Determine the [x, y] coordinate at the center of the cell enclosing the given text.  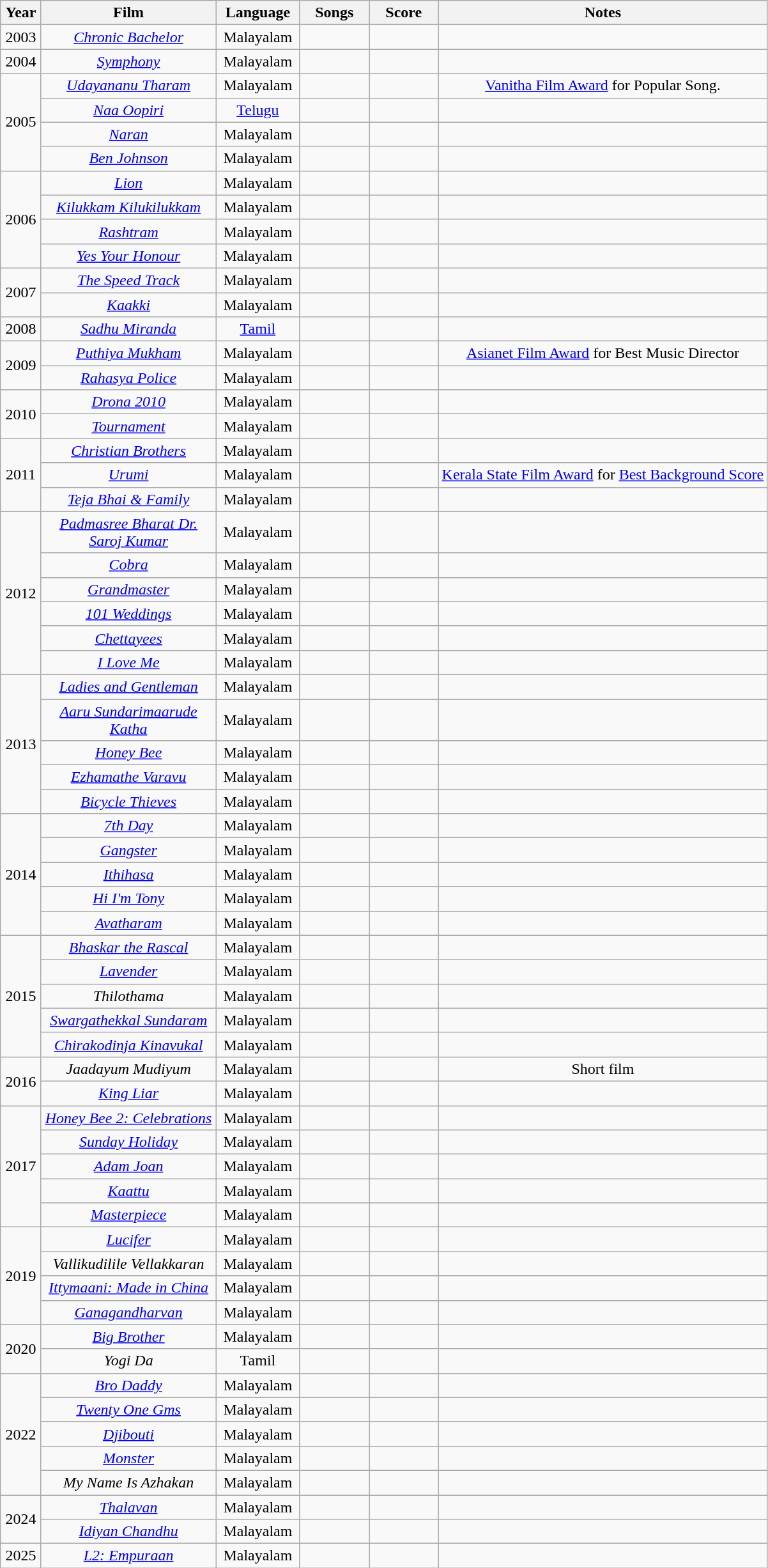
2014 [21, 874]
Naa Oopiri [128, 110]
Bhaskar the Rascal [128, 947]
Telugu [258, 110]
Symphony [128, 61]
2007 [21, 292]
Lucifer [128, 1239]
Rahasya Police [128, 378]
Kaakki [128, 305]
Asianet Film Award for Best Music Director [603, 353]
Kilukkam Kilukilukkam [128, 207]
Puthiya Mukham [128, 353]
Year [21, 13]
Chettayees [128, 638]
Avatharam [128, 923]
Ganagandharvan [128, 1312]
2005 [21, 122]
2011 [21, 475]
Lion [128, 183]
Djibouti [128, 1434]
Yogi Da [128, 1361]
Bro Daddy [128, 1385]
2015 [21, 996]
7th Day [128, 826]
2012 [21, 593]
2009 [21, 366]
2017 [21, 1167]
Christian Brothers [128, 451]
King Liar [128, 1093]
Rashtram [128, 231]
Songs [335, 13]
Padmasree Bharat Dr. Saroj Kumar [128, 532]
Adam Joan [128, 1167]
Thilothama [128, 996]
Ezhamathe Varavu [128, 777]
2013 [21, 744]
Drona 2010 [128, 402]
Ithihasa [128, 874]
Notes [603, 13]
Twenty One Gms [128, 1409]
2024 [21, 1519]
Ittymaani: Made in China [128, 1288]
Kaattu [128, 1191]
2025 [21, 1556]
Sunday Holiday [128, 1142]
Bicycle Thieves [128, 802]
2008 [21, 329]
2010 [21, 414]
Grandmaster [128, 589]
Naran [128, 134]
Language [258, 13]
Vanitha Film Award for Popular Song. [603, 86]
Sadhu Miranda [128, 329]
Swargathekkal Sundaram [128, 1020]
101 Weddings [128, 614]
Urumi [128, 475]
Vallikudilile Vellakkaran [128, 1264]
Monster [128, 1458]
Short film [603, 1069]
Masterpiece [128, 1215]
Chirakodinja Kinavukal [128, 1044]
Udayananu Tharam [128, 86]
Kerala State Film Award for Best Background Score [603, 475]
Teja Bhai & Family [128, 499]
Ben Johnson [128, 159]
Aaru Sundarimaarude Katha [128, 720]
Big Brother [128, 1337]
Yes Your Honour [128, 256]
I Love Me [128, 662]
2004 [21, 61]
Ladies and Gentleman [128, 687]
L2: Empuraan [128, 1556]
The Speed Track [128, 280]
2019 [21, 1276]
Cobra [128, 565]
My Name Is Azhakan [128, 1482]
2020 [21, 1349]
Lavender [128, 972]
Honey Bee 2: Celebrations [128, 1118]
Jaadayum Mudiyum [128, 1069]
Thalavan [128, 1507]
Idiyan Chandhu [128, 1532]
Score [404, 13]
Hi I'm Tony [128, 899]
2006 [21, 219]
Honey Bee [128, 753]
Gangster [128, 850]
2003 [21, 37]
2016 [21, 1081]
Tournament [128, 426]
Chronic Bachelor [128, 37]
2022 [21, 1434]
Film [128, 13]
